Provide the [x, y] coordinate of the cell's center where the given text is located.  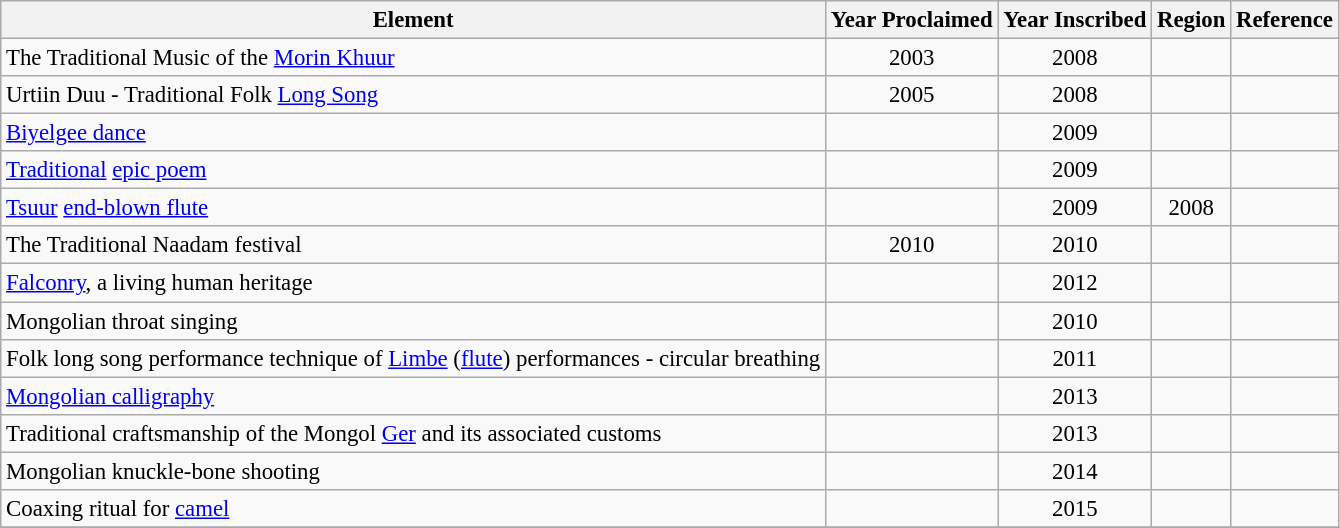
Year Inscribed [1075, 20]
Traditional epic poem [414, 170]
2011 [1075, 358]
2005 [912, 95]
Region [1192, 20]
Traditional craftsmanship of the Mongol Ger and its associated customs [414, 433]
Folk long song performance technique of Limbe (flute) performances - circular breathing [414, 358]
The Traditional Music of the Morin Khuur [414, 57]
2012 [1075, 283]
2015 [1075, 508]
Year Proclaimed [912, 20]
Mongolian throat singing [414, 321]
The Traditional Naadam festival [414, 245]
Coaxing ritual for camel [414, 508]
Biyelgee dance [414, 133]
2014 [1075, 471]
Tsuur end-blown flute [414, 208]
2003 [912, 57]
Element [414, 20]
Mongolian calligraphy [414, 396]
Reference [1285, 20]
Falconry, a living human heritage [414, 283]
Mongolian knuckle-bone shooting [414, 471]
Urtiin Duu - Traditional Folk Long Song [414, 95]
